Output the (x, y) coordinate of the center of the cell containing the given text.  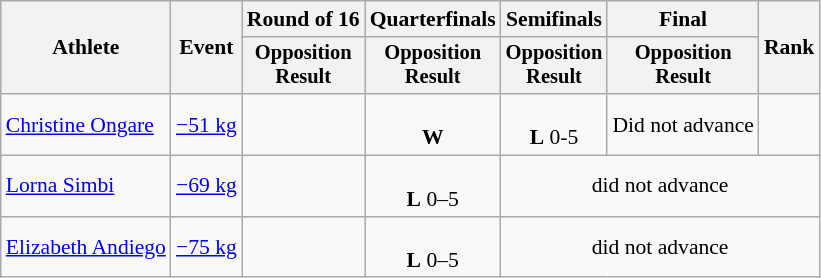
Event (206, 48)
Elizabeth Andiego (86, 248)
−51 kg (206, 124)
Round of 16 (304, 19)
L 0-5 (554, 124)
−75 kg (206, 248)
W (433, 124)
Christine Ongare (86, 124)
Athlete (86, 48)
Quarterfinals (433, 19)
Lorna Simbi (86, 186)
Semifinals (554, 19)
−69 kg (206, 186)
Rank (790, 48)
Final (683, 19)
Did not advance (683, 124)
